Capture the cell that displays the provided text and extract its [x, y] central coordinate. 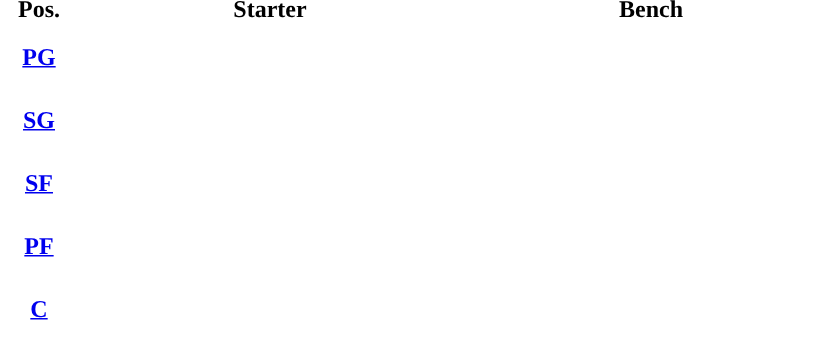
SF [39, 183]
PF [39, 246]
SG [39, 120]
PG [39, 57]
C [39, 309]
